Locate the cell with the specified text and output its (x, y) center coordinate. 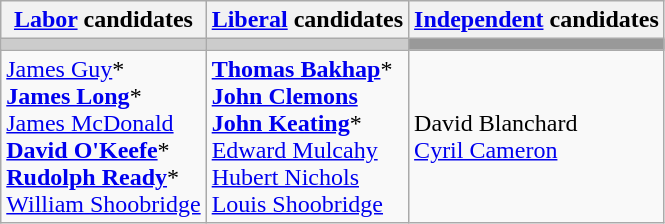
Liberal candidates (307, 20)
Labor candidates (104, 20)
James Guy*James Long*James McDonaldDavid O'Keefe*Rudolph Ready*William Shoobridge (104, 136)
David BlanchardCyril Cameron (537, 136)
Thomas Bakhap*John ClemonsJohn Keating*Edward MulcahyHubert NicholsLouis Shoobridge (307, 136)
Independent candidates (537, 20)
